Extract the [X, Y] coordinate from the center of the cell holding the provided text.  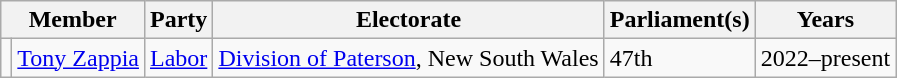
47th [680, 58]
2022–present [825, 58]
Parliament(s) [680, 20]
Member [73, 20]
Tony Zappia [78, 58]
Years [825, 20]
Division of Paterson, New South Wales [408, 58]
Labor [178, 58]
Electorate [408, 20]
Party [178, 20]
